Scan for the cell matching the given text and deliver its [x, y] coordinate at center. 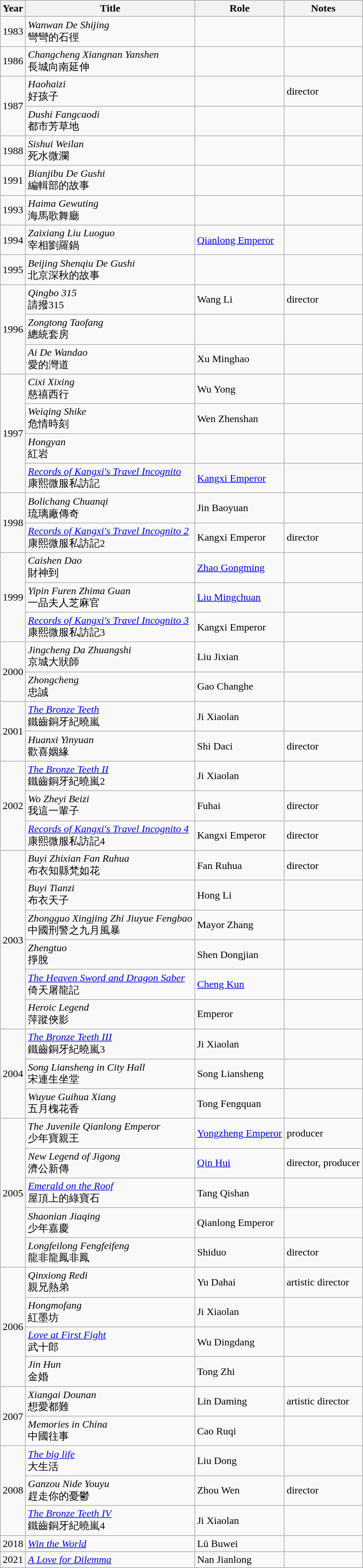
2003 [13, 940]
Qingbo 315請撥315 [110, 300]
Zhengtuo掙脫 [110, 955]
The Bronze Teeth IV鐵齒銅牙紀曉嵐4 [110, 1520]
Jin Baoyuan [240, 508]
Records of Kangxi's Travel Incognito 2康熙微服私訪記2 [110, 538]
Liu Mingchuan [240, 597]
Haima Gewuting海馬歌舞廳 [110, 210]
Xu Minghao [240, 359]
1987 [13, 106]
Hong Li [240, 895]
1995 [13, 270]
Records of Kangxi's Travel Incognito康熙微服私訪記 [110, 478]
Weiqing Shike危情時刻 [110, 419]
1983 [13, 32]
Cixi Xixing慈禧西行 [110, 389]
Win the World [110, 1543]
Zhongcheng忠誠 [110, 687]
Caishen Dao財神到 [110, 568]
Records of Kangxi's Travel Incognito 3康熙微服私訪記3 [110, 627]
Fuhai [240, 806]
Liu Dong [240, 1461]
Cao Ruqi [240, 1431]
Lin Daming [240, 1401]
Shen Dongjian [240, 955]
Wu Yong [240, 389]
Title [110, 9]
Zongtong Taofang總統套房 [110, 329]
Gao Changhe [240, 687]
Jingcheng Da Zhuangshi京城大狀師 [110, 657]
Wanwan De Shijing彎彎的石徑 [110, 32]
2021 [13, 1560]
Wang Li [240, 300]
The Bronze Teeth鐵齒銅牙紀曉嵐 [110, 717]
Yongzheng Emperor [240, 1134]
Song Liansheng in City Hall宋連生坐堂 [110, 1074]
2004 [13, 1074]
Buyi Zhixian Fan Ruhua布衣知縣梵如花 [110, 866]
2008 [13, 1491]
Huanxi Yinyuan歡喜姻緣 [110, 746]
The Bronze Teeth III鐵齒銅牙紀曉嵐3 [110, 1044]
producer [323, 1134]
New Legend of Jigong濟公新傳 [110, 1163]
Zhou Wen [240, 1491]
Records of Kangxi's Travel Incognito 4康熙微服私訪記4 [110, 836]
1999 [13, 598]
Mayor Zhang [240, 925]
Ai De Wandao愛的灣道 [110, 359]
Yu Dahai [240, 1282]
Heroic Legend萍蹤俠影 [110, 1014]
Zhongguo Xingjing Zhi Jiuyue Fengbao中國刑警之九月風暴 [110, 925]
Bianjibu De Gushi編輯部的故事 [110, 181]
Sishui Weilan死水微瀾 [110, 151]
Role [240, 9]
Qin Hui [240, 1163]
Hongmofang紅墨坊 [110, 1312]
Tang Qishan [240, 1193]
Lü Buwei [240, 1543]
Wen Zhenshan [240, 419]
Nan Jianlong [240, 1560]
Xiangai Dounan想愛都難 [110, 1401]
Hongyan紅岩 [110, 449]
Buyi Tianzi布衣天子 [110, 895]
Zaixiang Liu Luoguo宰相劉羅鍋 [110, 240]
Tong Fengquan [240, 1104]
Jin Hun金婚 [110, 1372]
Ganzou Nide Youyu趕走你的憂鬱 [110, 1491]
Emperor [240, 1014]
Wo Zheyi Beizi我這一輩子 [110, 806]
1998 [13, 523]
Zhao Gongming [240, 568]
Year [13, 9]
Song Liansheng [240, 1074]
1988 [13, 151]
2000 [13, 672]
1986 [13, 61]
Dushi Fangcaodi都市芳草地 [110, 121]
Longfeilong Fengfeifeng龍非龍鳳非鳳 [110, 1253]
1993 [13, 210]
Notes [323, 9]
Qinxiong Redi親兄熱弟 [110, 1282]
Wu Dingdang [240, 1342]
Emerald on the Roof屋頂上的綠寶石 [110, 1193]
Liu Jixian [240, 657]
The Juvenile Qianlong Emperor少年寶親王 [110, 1134]
2007 [13, 1416]
2002 [13, 806]
1997 [13, 434]
The big life大生活 [110, 1461]
Cheng Kun [240, 985]
Fan Ruhua [240, 866]
Tong Zhi [240, 1372]
Haohaizi好孩子 [110, 91]
Bolichang Chuanqi琉璃廠傳奇 [110, 508]
1996 [13, 330]
Yipin Furen Zhima Guan一品夫人芝麻官 [110, 597]
The Heaven Sword and Dragon Saber倚天屠龍記 [110, 985]
Memories in China中國往事 [110, 1431]
2001 [13, 731]
Shaonian Jiaqing少年嘉慶 [110, 1223]
Shi Daci [240, 746]
2006 [13, 1327]
2018 [13, 1543]
Beijing Shenqiu De Gushi北京深秋的故事 [110, 270]
1991 [13, 181]
The Bronze Teeth II鐵齒銅牙紀曉嵐2 [110, 776]
Love at First Fight武十郎 [110, 1342]
director, producer [323, 1163]
Wuyue Guihua Xiang五月槐花香 [110, 1104]
Changcheng Xiangnan Yanshen長城向南延伸 [110, 61]
1994 [13, 240]
2005 [13, 1193]
Shiduo [240, 1253]
A Love for Dilemma [110, 1560]
